Determine the [X, Y] coordinate at the center of the cell enclosing the given text.  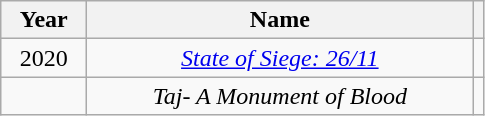
State of Siege: 26/11 [280, 58]
2020 [44, 58]
Taj- A Monument of Blood [280, 96]
Name [280, 20]
Year [44, 20]
